For the text-containing cell, return its midpoint in (X, Y) coordinate format. 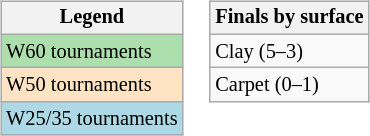
Clay (5–3) (289, 51)
Carpet (0–1) (289, 85)
Legend (92, 18)
W60 tournaments (92, 51)
W25/35 tournaments (92, 119)
Finals by surface (289, 18)
W50 tournaments (92, 85)
